Locate the cell with the specified text and output its [X, Y] center coordinate. 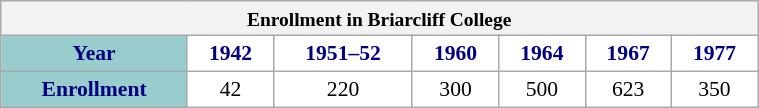
623 [628, 90]
220 [344, 90]
1964 [542, 54]
1977 [714, 54]
1960 [455, 54]
1942 [230, 54]
500 [542, 90]
Enrollment [94, 90]
1967 [628, 54]
350 [714, 90]
Enrollment in Briarcliff College [380, 18]
42 [230, 90]
Year [94, 54]
1951–52 [344, 54]
300 [455, 90]
